Output the [x, y] coordinate of the center of the cell containing the given text.  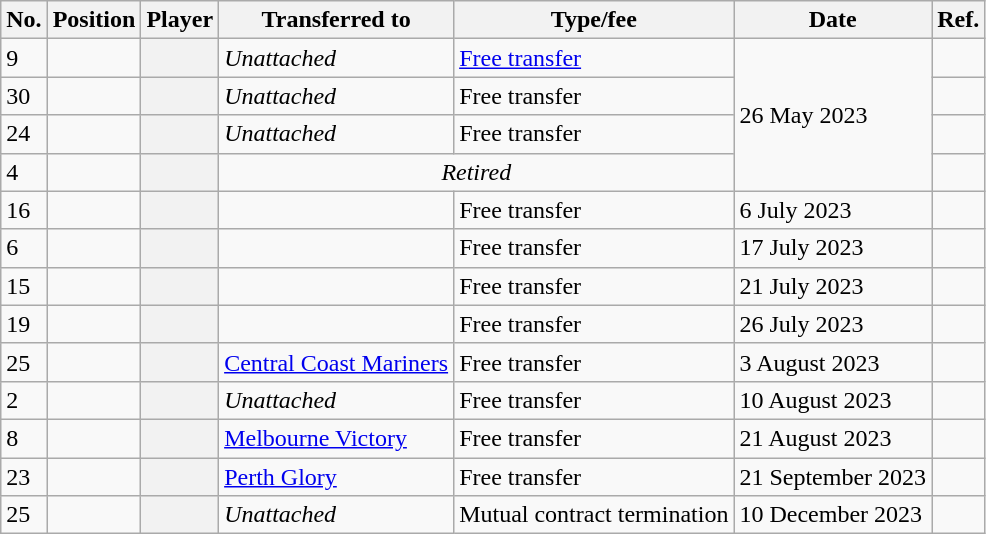
19 [24, 324]
Mutual contract termination [594, 515]
21 September 2023 [833, 477]
21 July 2023 [833, 286]
6 July 2023 [833, 210]
23 [24, 477]
Position [94, 20]
Type/fee [594, 20]
24 [24, 134]
4 [24, 172]
Ref. [958, 20]
26 July 2023 [833, 324]
15 [24, 286]
Transferred to [336, 20]
26 May 2023 [833, 115]
Date [833, 20]
2 [24, 400]
30 [24, 96]
No. [24, 20]
10 August 2023 [833, 400]
17 July 2023 [833, 248]
16 [24, 210]
Perth Glory [336, 477]
Melbourne Victory [336, 438]
9 [24, 58]
Retired [476, 172]
Central Coast Mariners [336, 362]
21 August 2023 [833, 438]
3 August 2023 [833, 362]
8 [24, 438]
Player [180, 20]
10 December 2023 [833, 515]
6 [24, 248]
